Find where the given text appears and provide that cell's center as [x, y] coordinate. 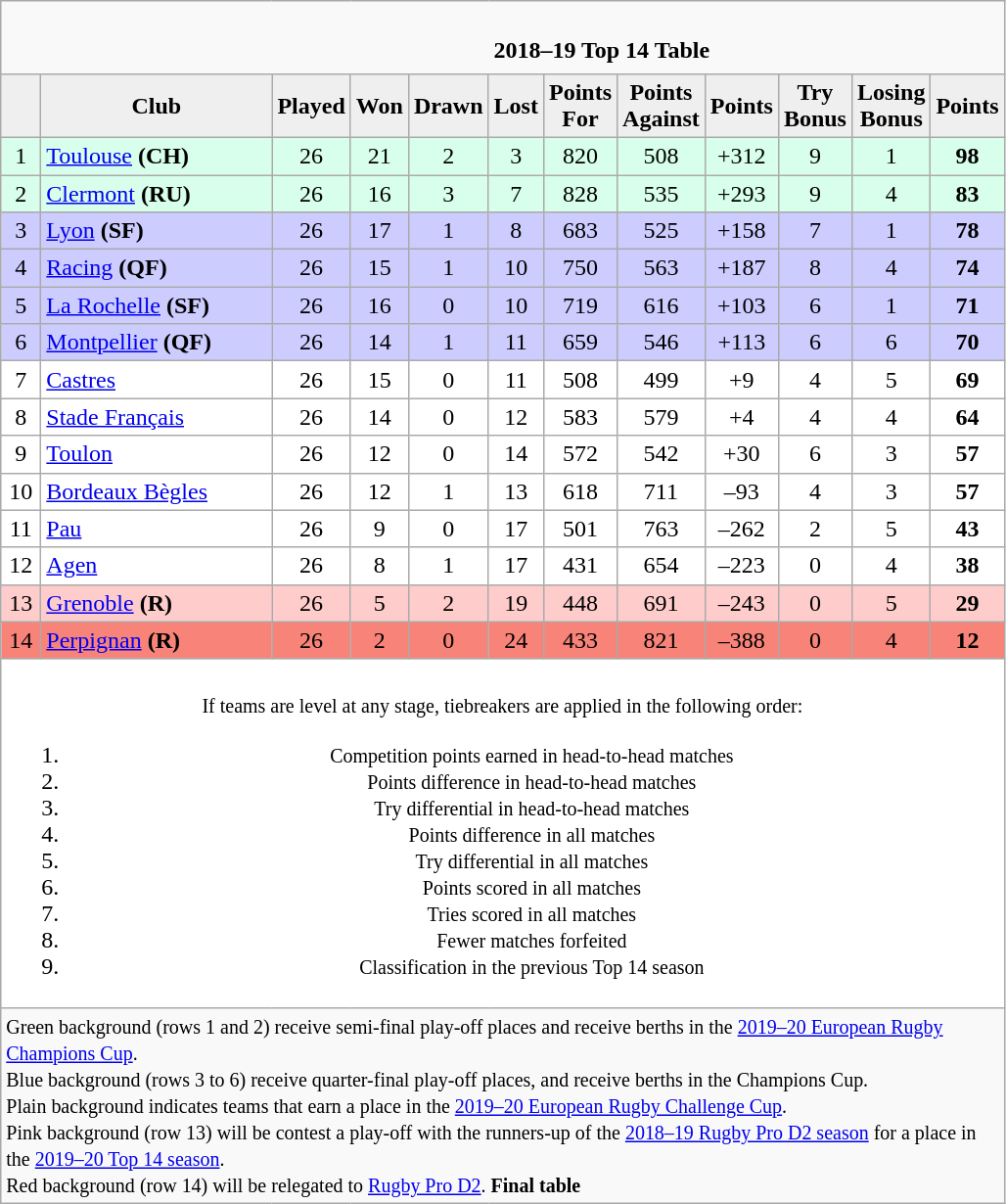
+312 [742, 156]
Try Bonus [814, 106]
448 [579, 603]
525 [662, 231]
Grenoble (R) [157, 603]
43 [967, 529]
433 [579, 640]
Pau [157, 529]
+4 [742, 417]
691 [662, 603]
Stade Français [157, 417]
–388 [742, 640]
+9 [742, 380]
Lost [516, 106]
+113 [742, 343]
583 [579, 417]
–243 [742, 603]
Lyon (SF) [157, 231]
+30 [742, 454]
Clermont (RU) [157, 193]
64 [967, 417]
Castres [157, 380]
–223 [742, 566]
21 [380, 156]
Points For [579, 106]
24 [516, 640]
535 [662, 193]
654 [662, 566]
Montpellier (QF) [157, 343]
La Rochelle (SF) [157, 305]
–262 [742, 529]
Bordeaux Bègles [157, 491]
763 [662, 529]
821 [662, 640]
Toulon [157, 454]
29 [967, 603]
618 [579, 491]
+187 [742, 268]
Club [157, 106]
38 [967, 566]
83 [967, 193]
Racing (QF) [157, 268]
98 [967, 156]
Agen [157, 566]
499 [662, 380]
78 [967, 231]
Points Against [662, 106]
Drawn [448, 106]
70 [967, 343]
Won [380, 106]
Toulouse (CH) [157, 156]
683 [579, 231]
711 [662, 491]
501 [579, 529]
750 [579, 268]
719 [579, 305]
71 [967, 305]
546 [662, 343]
+158 [742, 231]
+103 [742, 305]
74 [967, 268]
828 [579, 193]
431 [579, 566]
Losing Bonus [891, 106]
659 [579, 343]
616 [662, 305]
820 [579, 156]
Played [311, 106]
19 [516, 603]
579 [662, 417]
542 [662, 454]
572 [579, 454]
Perpignan (R) [157, 640]
69 [967, 380]
563 [662, 268]
+293 [742, 193]
–93 [742, 491]
